Return [x, y] of the center of cell containing provided text 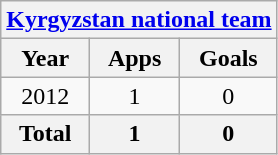
2012 [46, 96]
Goals [229, 58]
Year [46, 58]
Kyrgyzstan national team [139, 20]
Apps [135, 58]
Total [46, 134]
